Provide the [x, y] coordinate of the cell's center where the given text is located.  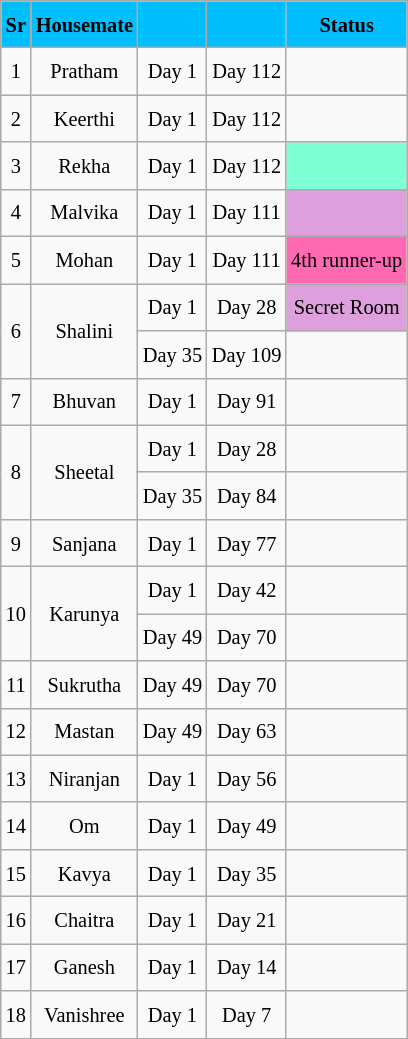
Shalini [84, 330]
Niranjan [84, 778]
2 [16, 118]
Keerthi [84, 118]
Ganesh [84, 966]
Chaitra [84, 920]
Day 84 [246, 496]
Secret Room [346, 306]
4th runner-up [346, 260]
Status [346, 24]
Housemate [84, 24]
16 [16, 920]
17 [16, 966]
1 [16, 72]
Sanjana [84, 542]
3 [16, 166]
Malvika [84, 212]
5 [16, 260]
15 [16, 872]
14 [16, 826]
Day 109 [246, 354]
10 [16, 613]
Day 21 [246, 920]
Mohan [84, 260]
7 [16, 402]
Day 77 [246, 542]
Day 91 [246, 402]
Day 42 [246, 590]
Kavya [84, 872]
Karunya [84, 613]
11 [16, 684]
9 [16, 542]
18 [16, 1014]
Om [84, 826]
Day 14 [246, 966]
Day 63 [246, 732]
Bhuvan [84, 402]
12 [16, 732]
Pratham [84, 72]
13 [16, 778]
Sukrutha [84, 684]
Mastan [84, 732]
Day 56 [246, 778]
6 [16, 330]
Rekha [84, 166]
Day 7 [246, 1014]
Sr [16, 24]
8 [16, 472]
4 [16, 212]
Sheetal [84, 472]
Vanishree [84, 1014]
